Pinpoint the cell where the given text exists, returning its [X, Y] midpoint coordinate. 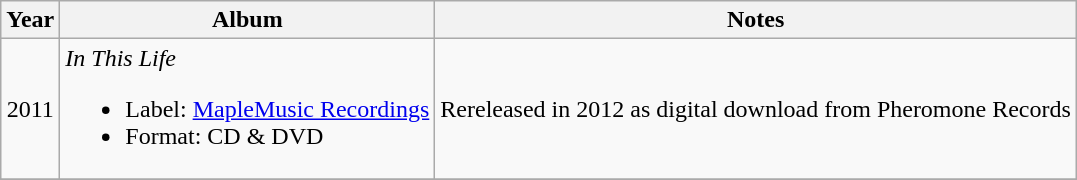
Year [30, 20]
Notes [756, 20]
In This LifeLabel: MapleMusic RecordingsFormat: CD & DVD [248, 109]
Album [248, 20]
2011 [30, 109]
Rereleased in 2012 as digital download from Pheromone Records [756, 109]
